Provide the [x, y] coordinate of the cell's center where the given text is located.  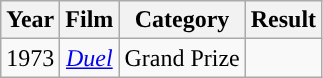
1973 [30, 58]
Film [90, 20]
Result [283, 20]
Duel [90, 58]
Category [182, 20]
Year [30, 20]
Grand Prize [182, 58]
